Output the [x, y] coordinate of the center of the cell containing the given text.  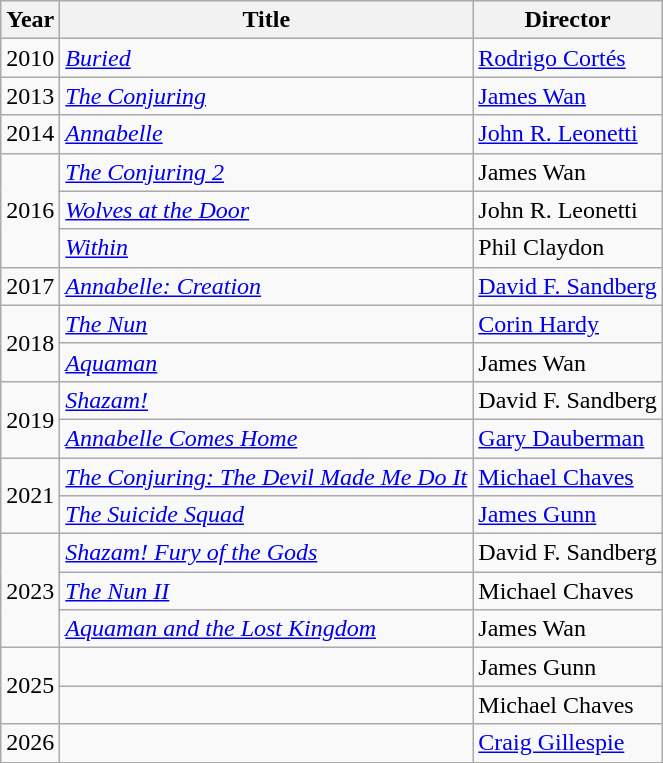
Craig Gillespie [568, 743]
2025 [30, 686]
2010 [30, 58]
The Nun II [266, 591]
Within [266, 248]
Shazam! [266, 400]
Corin Hardy [568, 324]
Wolves at the Door [266, 210]
Buried [266, 58]
Director [568, 20]
2018 [30, 343]
Annabelle: Creation [266, 286]
Aquaman and the Lost Kingdom [266, 629]
2013 [30, 96]
Annabelle [266, 134]
2014 [30, 134]
Gary Dauberman [568, 438]
The Conjuring 2 [266, 172]
Rodrigo Cortés [568, 58]
2021 [30, 496]
Phil Claydon [568, 248]
Aquaman [266, 362]
The Conjuring [266, 96]
Annabelle Comes Home [266, 438]
2016 [30, 210]
2023 [30, 591]
Title [266, 20]
The Nun [266, 324]
The Conjuring: The Devil Made Me Do It [266, 477]
2019 [30, 419]
Year [30, 20]
The Suicide Squad [266, 515]
2017 [30, 286]
Shazam! Fury of the Gods [266, 553]
2026 [30, 743]
